Return the (X, Y) coordinate for the center point of the cell that contains the specified text.  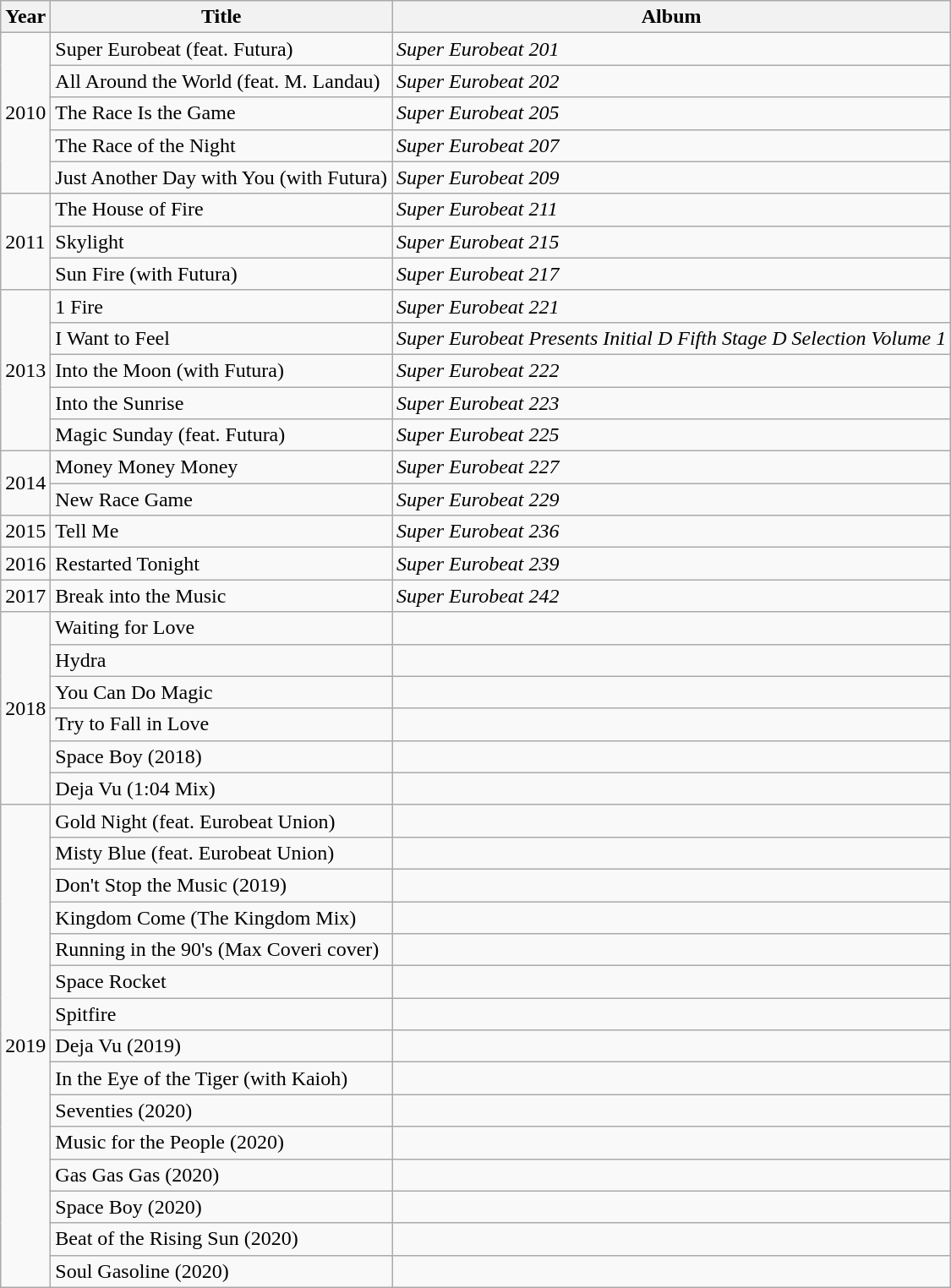
Super Eurobeat 222 (671, 370)
Hydra (221, 660)
Title (221, 17)
Super Eurobeat 229 (671, 499)
2014 (25, 483)
Super Eurobeat 223 (671, 403)
Tell Me (221, 532)
2016 (25, 564)
Super Eurobeat 242 (671, 596)
Gas Gas Gas (2020) (221, 1175)
Deja Vu (1:04 Mix) (221, 789)
Super Eurobeat 217 (671, 274)
Magic Sunday (feat. Futura) (221, 435)
Album (671, 17)
2017 (25, 596)
Super Eurobeat (feat. Futura) (221, 49)
2018 (25, 708)
In the Eye of the Tiger (with Kaioh) (221, 1078)
Spitfire (221, 1014)
You Can Do Magic (221, 692)
Kingdom Come (The Kingdom Mix) (221, 917)
Just Another Day with You (with Futura) (221, 177)
Super Eurobeat 201 (671, 49)
Super Eurobeat 205 (671, 113)
The Race of the Night (221, 145)
Super Eurobeat 239 (671, 564)
Restarted Tonight (221, 564)
Space Boy (2020) (221, 1207)
Break into the Music (221, 596)
1 Fire (221, 306)
Running in the 90's (Max Coveri cover) (221, 950)
Skylight (221, 242)
Money Money Money (221, 467)
Beat of the Rising Sun (2020) (221, 1239)
Gold Night (feat. Eurobeat Union) (221, 821)
2011 (25, 242)
Into the Sunrise (221, 403)
Space Boy (2018) (221, 756)
2013 (25, 370)
Super Eurobeat Presents Initial D Fifth Stage D Selection Volume 1 (671, 338)
Super Eurobeat 207 (671, 145)
I Want to Feel (221, 338)
Don't Stop the Music (2019) (221, 885)
Space Rocket (221, 982)
2019 (25, 1046)
The Race Is the Game (221, 113)
Super Eurobeat 211 (671, 210)
Into the Moon (with Futura) (221, 370)
Super Eurobeat 202 (671, 81)
Super Eurobeat 227 (671, 467)
New Race Game (221, 499)
Misty Blue (feat. Eurobeat Union) (221, 853)
Super Eurobeat 209 (671, 177)
Music for the People (2020) (221, 1143)
Super Eurobeat 236 (671, 532)
Super Eurobeat 221 (671, 306)
Waiting for Love (221, 628)
Soul Gasoline (2020) (221, 1271)
The House of Fire (221, 210)
Sun Fire (with Futura) (221, 274)
Deja Vu (2019) (221, 1046)
Try to Fall in Love (221, 724)
All Around the World (feat. M. Landau) (221, 81)
Seventies (2020) (221, 1111)
2010 (25, 113)
Super Eurobeat 215 (671, 242)
Super Eurobeat 225 (671, 435)
2015 (25, 532)
Year (25, 17)
